Determine the (X, Y) coordinate at the center of the cell enclosing the given text.  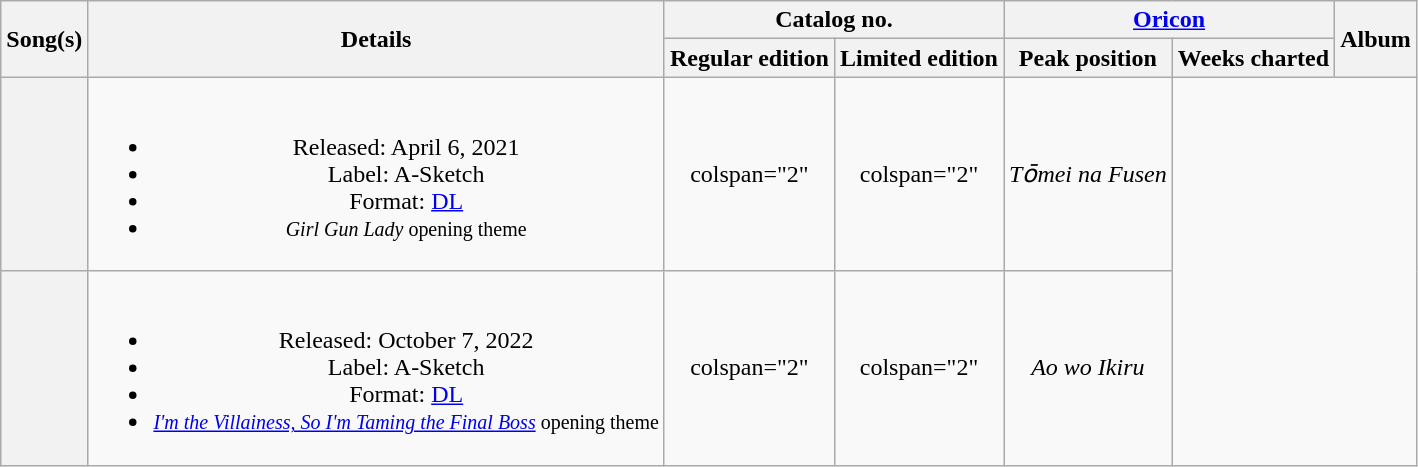
Catalog no. (834, 20)
Details (376, 39)
Weeks charted (1253, 58)
Album (1376, 39)
Limited edition (918, 58)
Released: April 6, 2021Label: A-SketchFormat: DLGirl Gun Lady opening theme (376, 174)
Oricon (1170, 20)
Regular edition (749, 58)
Released: October 7, 2022Label: A-SketchFormat: DLI'm the Villainess, So I'm Taming the Final Boss opening theme (376, 368)
Song(s) (44, 39)
Ao wo Ikiru (1088, 368)
Tо̄mei na Fusen (1088, 174)
Peak position (1088, 58)
